Output the [X, Y] coordinate of the center of the cell containing the given text.  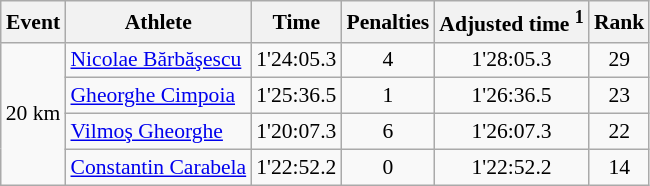
6 [388, 132]
Adjusted time 1 [512, 22]
1'25:36.5 [296, 96]
Time [296, 22]
Gheorghe Cimpoia [158, 96]
20 km [34, 113]
Event [34, 22]
1 [388, 96]
22 [620, 132]
14 [620, 167]
23 [620, 96]
4 [388, 60]
Nicolae Bărbăşescu [158, 60]
1'26:36.5 [512, 96]
1'26:07.3 [512, 132]
29 [620, 60]
Rank [620, 22]
0 [388, 167]
1'28:05.3 [512, 60]
Vilmoş Gheorghe [158, 132]
Constantin Carabela [158, 167]
1'24:05.3 [296, 60]
1'20:07.3 [296, 132]
Athlete [158, 22]
Penalties [388, 22]
